Detect which cell encompasses the target text, then output its [X, Y] center coordinate. 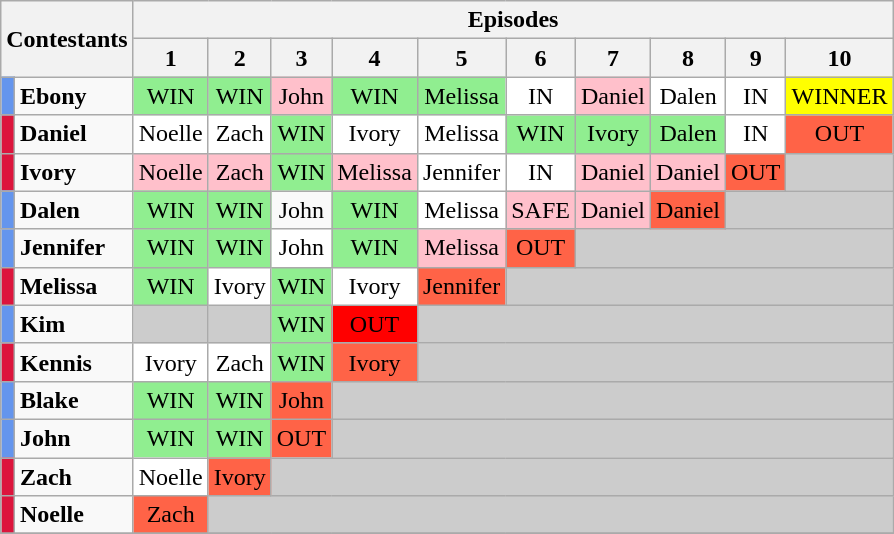
5 [461, 58]
8 [688, 58]
Kim [74, 324]
1 [170, 58]
Blake [74, 400]
Ebony [74, 96]
2 [240, 58]
10 [840, 58]
4 [375, 58]
SAFE [541, 210]
7 [612, 58]
Kennis [74, 362]
WINNER [840, 96]
9 [756, 58]
3 [301, 58]
Contestants [67, 39]
Episodes [513, 20]
6 [541, 58]
